Determine the [X, Y] coordinate at the center of the cell enclosing the given text.  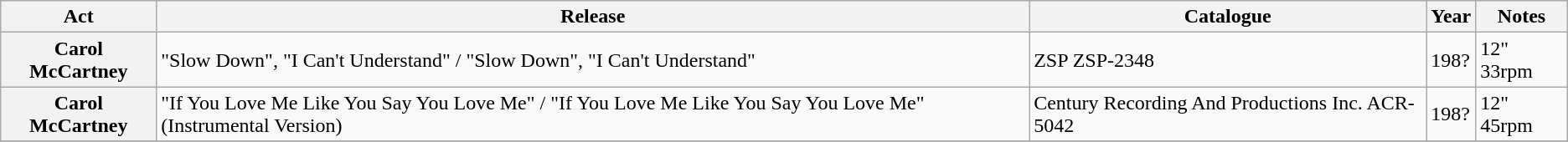
Notes [1521, 17]
Year [1451, 17]
Century Recording And Productions Inc. ACR-5042 [1228, 114]
12" 45rpm [1521, 114]
Release [593, 17]
Catalogue [1228, 17]
"Slow Down", "I Can't Understand" / "Slow Down", "I Can't Understand" [593, 60]
ZSP ZSP-2348 [1228, 60]
"If You Love Me Like You Say You Love Me" / "If You Love Me Like You Say You Love Me" (Instrumental Version) [593, 114]
12" 33rpm [1521, 60]
Act [79, 17]
